Scan for the cell matching the given text and deliver its (x, y) coordinate at center. 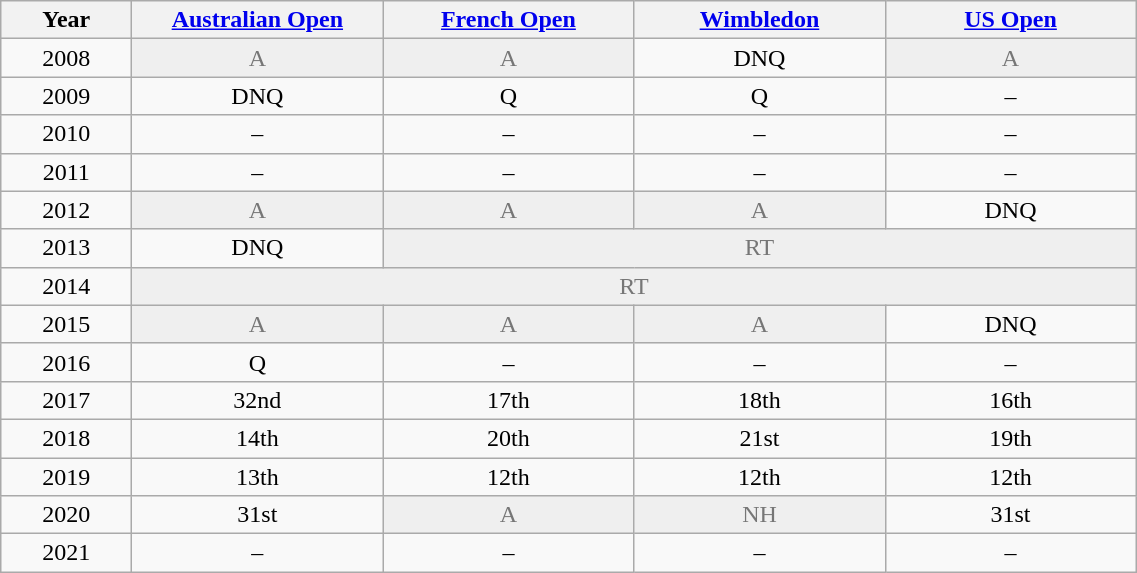
2018 (66, 438)
20th (508, 438)
Year (66, 20)
13th (258, 477)
14th (258, 438)
2013 (66, 248)
Australian Open (258, 20)
2009 (66, 96)
19th (1010, 438)
17th (508, 400)
2008 (66, 58)
2014 (66, 286)
NH (760, 515)
2020 (66, 515)
2017 (66, 400)
18th (760, 400)
2021 (66, 553)
2010 (66, 134)
2012 (66, 210)
2016 (66, 362)
32nd (258, 400)
16th (1010, 400)
2019 (66, 477)
2011 (66, 172)
French Open (508, 20)
US Open (1010, 20)
2015 (66, 324)
Wimbledon (760, 20)
21st (760, 438)
